Find where the given text appears and provide that cell's center as (X, Y) coordinate. 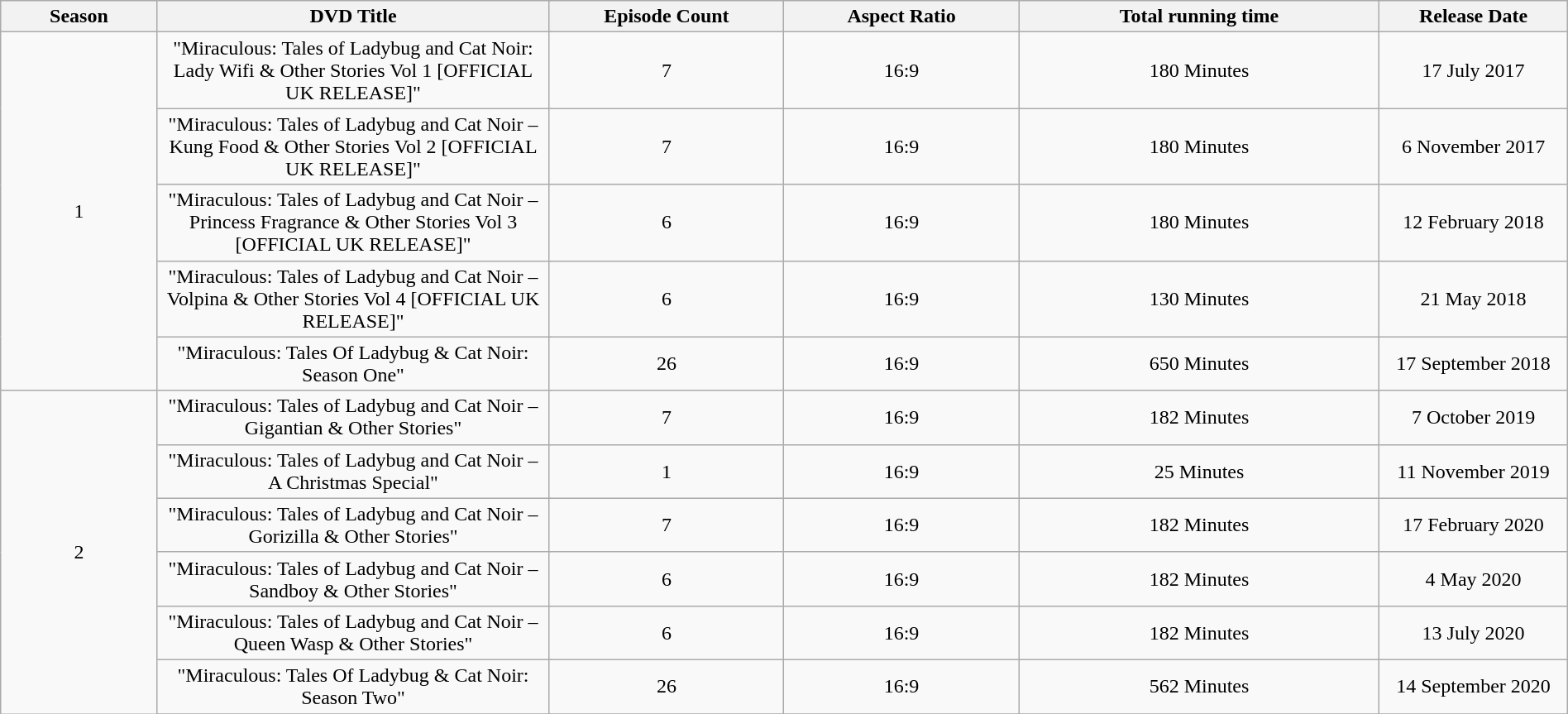
12 February 2018 (1474, 223)
"Miraculous: Tales of Ladybug and Cat Noir – A Christmas Special" (353, 472)
6 November 2017 (1474, 146)
11 November 2019 (1474, 472)
4 May 2020 (1474, 579)
"Miraculous: Tales of Ladybug and Cat Noir – Kung Food & Other Stories Vol 2 [OFFICIAL UK RELEASE]" (353, 146)
DVD Title (353, 17)
130 Minutes (1199, 299)
562 Minutes (1199, 687)
"Miraculous: Tales of Ladybug and Cat Noir – Gigantian & Other Stories" (353, 417)
Aspect Ratio (901, 17)
"Miraculous: Tales of Ladybug and Cat Noir – Sandboy & Other Stories" (353, 579)
17 July 2017 (1474, 70)
25 Minutes (1199, 472)
650 Minutes (1199, 364)
Season (79, 17)
Total running time (1199, 17)
"Miraculous: Tales of Ladybug and Cat Noir – Gorizilla & Other Stories" (353, 525)
"Miraculous: Tales of Ladybug and Cat Noir – Princess Fragrance & Other Stories Vol 3 [OFFICIAL UK RELEASE]" (353, 223)
"Miraculous: Tales of Ladybug and Cat Noir: Lady Wifi & Other Stories Vol 1 [OFFICIAL UK RELEASE]" (353, 70)
13 July 2020 (1474, 632)
"Miraculous: Tales Of Ladybug & Cat Noir: Season One" (353, 364)
7 October 2019 (1474, 417)
14 September 2020 (1474, 687)
17 September 2018 (1474, 364)
Release Date (1474, 17)
"Miraculous: Tales of Ladybug and Cat Noir – Queen Wasp & Other Stories" (353, 632)
21 May 2018 (1474, 299)
"Miraculous: Tales of Ladybug and Cat Noir – Volpina & Other Stories Vol 4 [OFFICIAL UK RELEASE]" (353, 299)
Episode Count (667, 17)
"Miraculous: Tales Of Ladybug & Cat Noir: Season Two" (353, 687)
17 February 2020 (1474, 525)
2 (79, 552)
